From the cell containing the given text, extract its center point as (X, Y) coordinate. 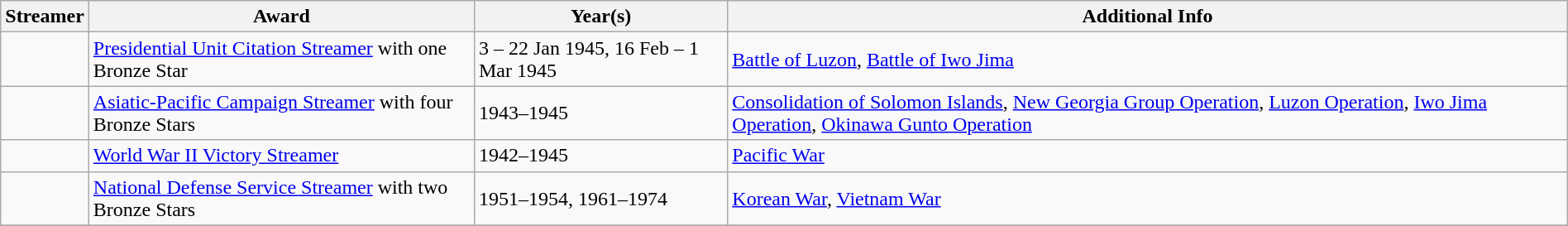
Presidential Unit Citation Streamer with one Bronze Star (281, 60)
Pacific War (1148, 156)
Korean War, Vietnam War (1148, 199)
1942–1945 (600, 156)
3 – 22 Jan 1945, 16 Feb – 1 Mar 1945 (600, 60)
Year(s) (600, 17)
National Defense Service Streamer with two Bronze Stars (281, 199)
1951–1954, 1961–1974 (600, 199)
1943–1945 (600, 113)
Battle of Luzon, Battle of Iwo Jima (1148, 60)
Streamer (45, 17)
Additional Info (1148, 17)
Award (281, 17)
Asiatic-Pacific Campaign Streamer with four Bronze Stars (281, 113)
World War II Victory Streamer (281, 156)
Consolidation of Solomon Islands, New Georgia Group Operation, Luzon Operation, Iwo Jima Operation, Okinawa Gunto Operation (1148, 113)
